Capture the cell that displays the provided text and extract its (X, Y) central coordinate. 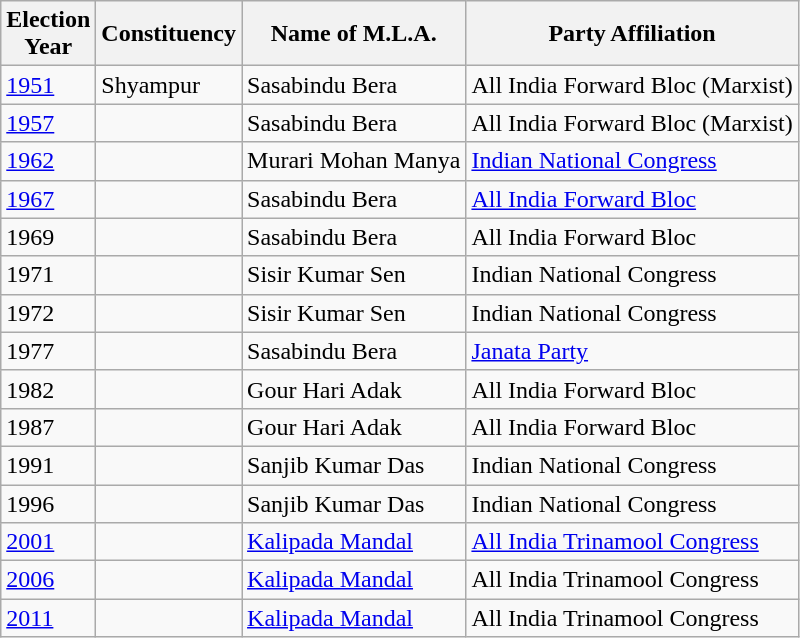
1991 (48, 465)
1957 (48, 123)
Name of M.L.A. (354, 34)
Janata Party (632, 351)
Constituency (169, 34)
1977 (48, 351)
1982 (48, 389)
Shyampur (169, 85)
1951 (48, 85)
Party Affiliation (632, 34)
2001 (48, 542)
2011 (48, 618)
Election Year (48, 34)
1967 (48, 199)
2006 (48, 580)
1962 (48, 161)
1996 (48, 503)
Murari Mohan Manya (354, 161)
1969 (48, 237)
1987 (48, 427)
1971 (48, 275)
1972 (48, 313)
